Find where the given text appears and provide that cell's center as (x, y) coordinate. 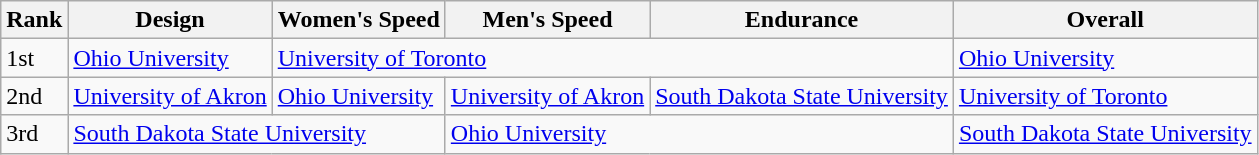
Endurance (802, 20)
Overall (1105, 20)
1st (34, 58)
Design (170, 20)
3rd (34, 134)
Men's Speed (547, 20)
Rank (34, 20)
Women's Speed (358, 20)
2nd (34, 96)
